Search for the cell housing the specified text and yield its [x, y] center coordinate. 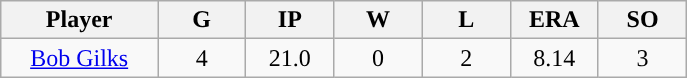
G [202, 20]
4 [202, 58]
0 [378, 58]
ERA [554, 20]
8.14 [554, 58]
3 [642, 58]
W [378, 20]
L [466, 20]
21.0 [290, 58]
IP [290, 20]
2 [466, 58]
Player [80, 20]
Bob Gilks [80, 58]
SO [642, 20]
